Output the (x, y) coordinate of the center of the cell containing the given text.  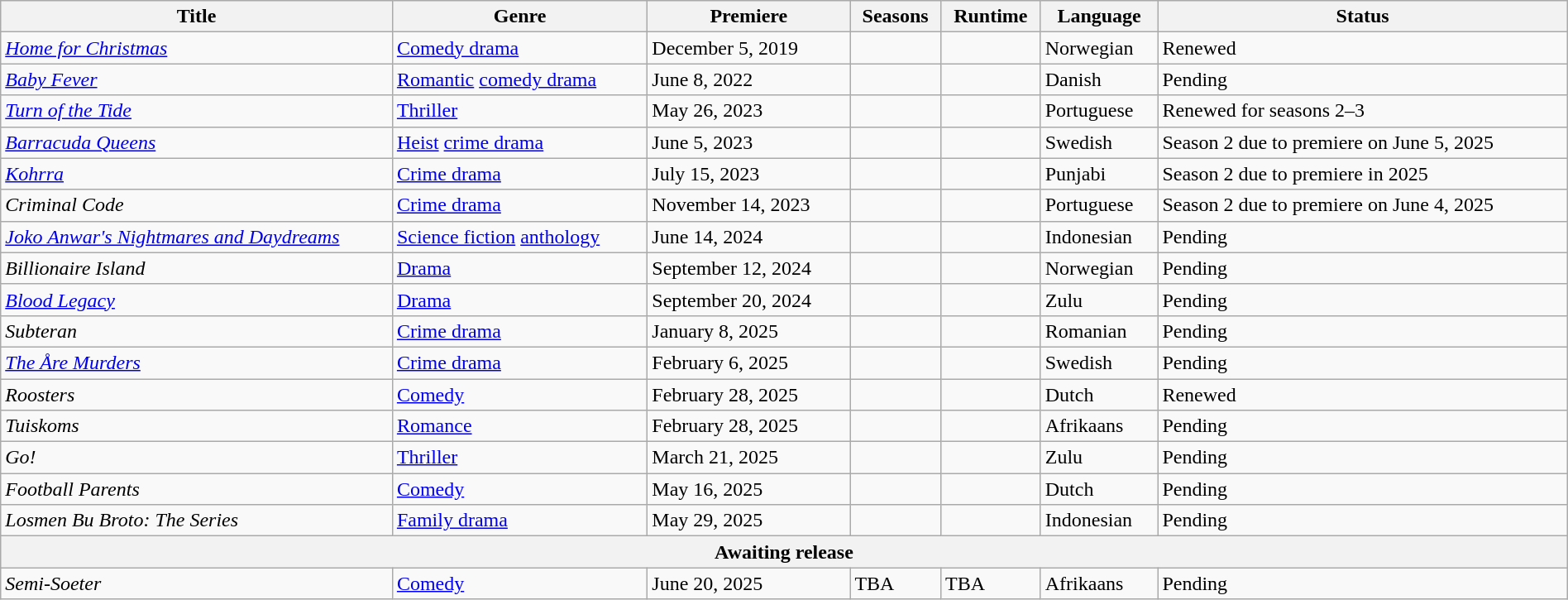
May 26, 2023 (749, 111)
Football Parents (197, 489)
September 20, 2024 (749, 300)
May 29, 2025 (749, 521)
Science fiction anthology (519, 237)
Baby Fever (197, 79)
Renewed for seasons 2–3 (1363, 111)
Runtime (991, 17)
January 8, 2025 (749, 331)
March 21, 2025 (749, 458)
Semi-Soeter (197, 583)
December 5, 2019 (749, 48)
Romantic comedy drama (519, 79)
Punjabi (1099, 174)
Go! (197, 458)
Criminal Code (197, 205)
September 12, 2024 (749, 268)
Turn of the Tide (197, 111)
Family drama (519, 521)
Title (197, 17)
Season 2 due to premiere in 2025 (1363, 174)
Home for Christmas (197, 48)
June 8, 2022 (749, 79)
Premiere (749, 17)
May 16, 2025 (749, 489)
Genre (519, 17)
Subteran (197, 331)
Romance (519, 426)
Danish (1099, 79)
Heist crime drama (519, 142)
June 20, 2025 (749, 583)
Roosters (197, 395)
Seasons (896, 17)
June 5, 2023 (749, 142)
Comedy drama (519, 48)
Blood Legacy (197, 300)
Romanian (1099, 331)
Season 2 due to premiere on June 5, 2025 (1363, 142)
Tuiskoms (197, 426)
Status (1363, 17)
July 15, 2023 (749, 174)
February 6, 2025 (749, 362)
Kohrra (197, 174)
The Åre Murders (197, 362)
November 14, 2023 (749, 205)
Awaiting release (784, 552)
Losmen Bu Broto: The Series (197, 521)
Barracuda Queens (197, 142)
June 14, 2024 (749, 237)
Billionaire Island (197, 268)
Language (1099, 17)
Season 2 due to premiere on June 4, 2025 (1363, 205)
Joko Anwar's Nightmares and Daydreams (197, 237)
